From the cell containing the given text, extract its center point as [X, Y] coordinate. 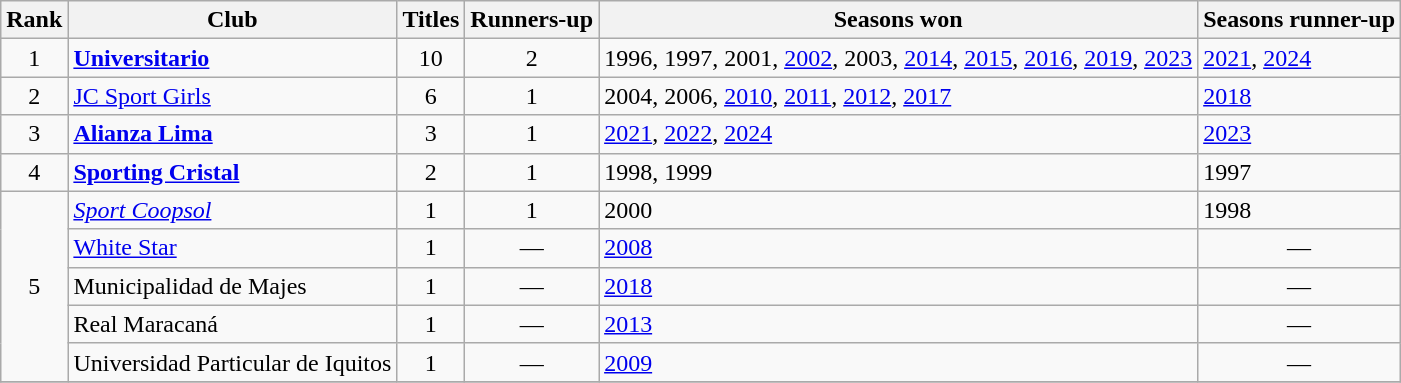
Universitario [232, 58]
Titles [431, 20]
2009 [898, 362]
5 [34, 286]
Club [232, 20]
2023 [1300, 134]
Seasons won [898, 20]
2008 [898, 248]
Sport Coopsol [232, 210]
Seasons runner-up [1300, 20]
2004, 2006, 2010, 2011, 2012, 2017 [898, 96]
Sporting Cristal [232, 172]
1997 [1300, 172]
2000 [898, 210]
10 [431, 58]
6 [431, 96]
2013 [898, 324]
Municipalidad de Majes [232, 286]
Rank [34, 20]
JC Sport Girls [232, 96]
Real Maracaná [232, 324]
4 [34, 172]
1998 [1300, 210]
Universidad Particular de Iquitos [232, 362]
Alianza Lima [232, 134]
1998, 1999 [898, 172]
White Star [232, 248]
2021, 2022, 2024 [898, 134]
2021, 2024 [1300, 58]
Runners-up [532, 20]
1996, 1997, 2001, 2002, 2003, 2014, 2015, 2016, 2019, 2023 [898, 58]
